Identify which cell holds the provided text, then report its (X, Y) central coordinate. 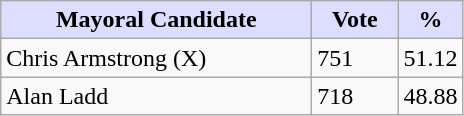
Alan Ladd (156, 96)
48.88 (430, 96)
Chris Armstrong (X) (156, 58)
Mayoral Candidate (156, 20)
% (430, 20)
51.12 (430, 58)
718 (355, 96)
751 (355, 58)
Vote (355, 20)
